Scan for the cell matching the given text and deliver its (x, y) coordinate at center. 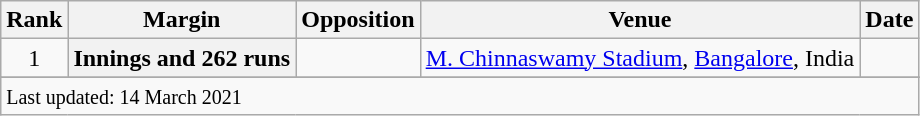
Opposition (358, 20)
Last updated: 14 March 2021 (460, 96)
M. Chinnaswamy Stadium, Bangalore, India (640, 58)
Venue (640, 20)
Date (890, 20)
Margin (182, 20)
Rank (34, 20)
Innings and 262 runs (182, 58)
1 (34, 58)
